Capture the cell that displays the provided text and extract its [x, y] central coordinate. 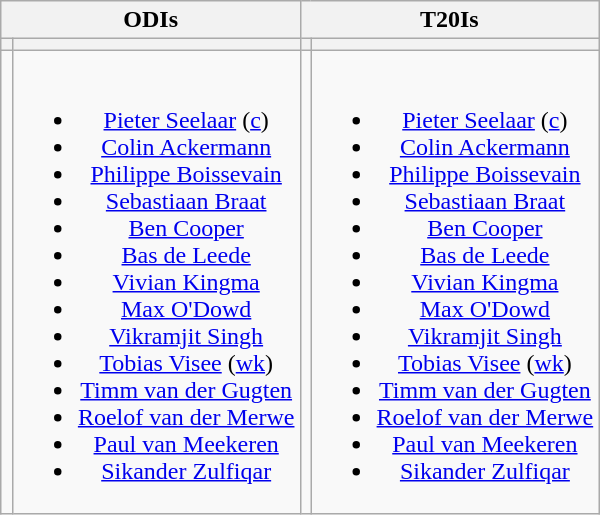
ODIs [150, 20]
T20Is [450, 20]
